Return the (x, y) coordinate for the center point of the cell that contains the specified text.  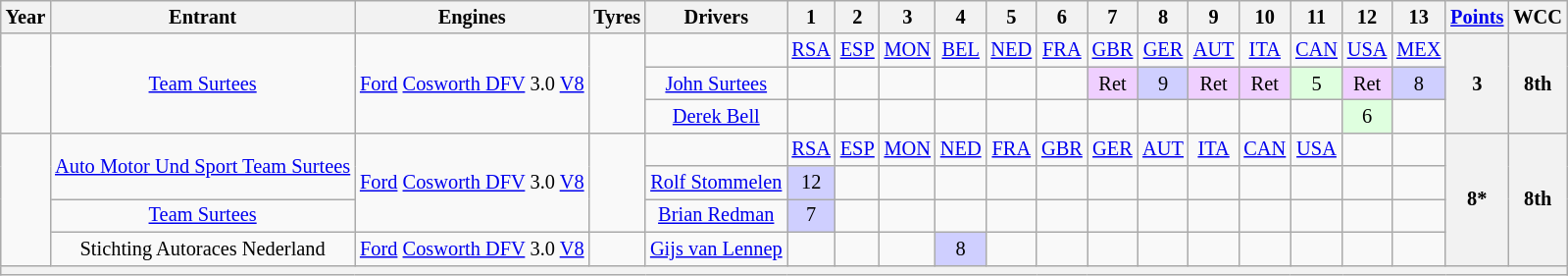
11 (1316, 17)
1 (810, 17)
Derek Bell (716, 116)
BEL (961, 50)
4 (961, 17)
Auto Motor Und Sport Team Surtees (202, 165)
MEX (1418, 50)
Gijs van Lennep (716, 248)
13 (1418, 17)
2 (857, 17)
Year (25, 17)
Drivers (716, 17)
WCC (1538, 17)
Entrant (202, 17)
Stichting Autoraces Nederland (202, 248)
10 (1265, 17)
John Surtees (716, 83)
Engines (472, 17)
Points (1477, 17)
8* (1477, 198)
Tyres (617, 17)
Brian Redman (716, 215)
Rolf Stommelen (716, 183)
